Provide the [X, Y] coordinate of the cell's center where the given text is located.  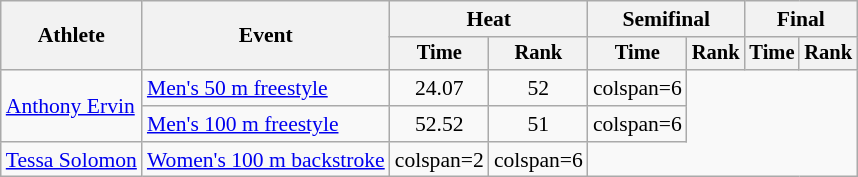
Heat [489, 19]
51 [538, 124]
Semifinal [666, 19]
Men's 50 m freestyle [266, 88]
52.52 [440, 124]
Men's 100 m freestyle [266, 124]
Final [800, 19]
Event [266, 36]
24.07 [440, 88]
52 [538, 88]
Anthony Ervin [72, 106]
Athlete [72, 36]
